Capture the cell that displays the provided text and extract its [x, y] central coordinate. 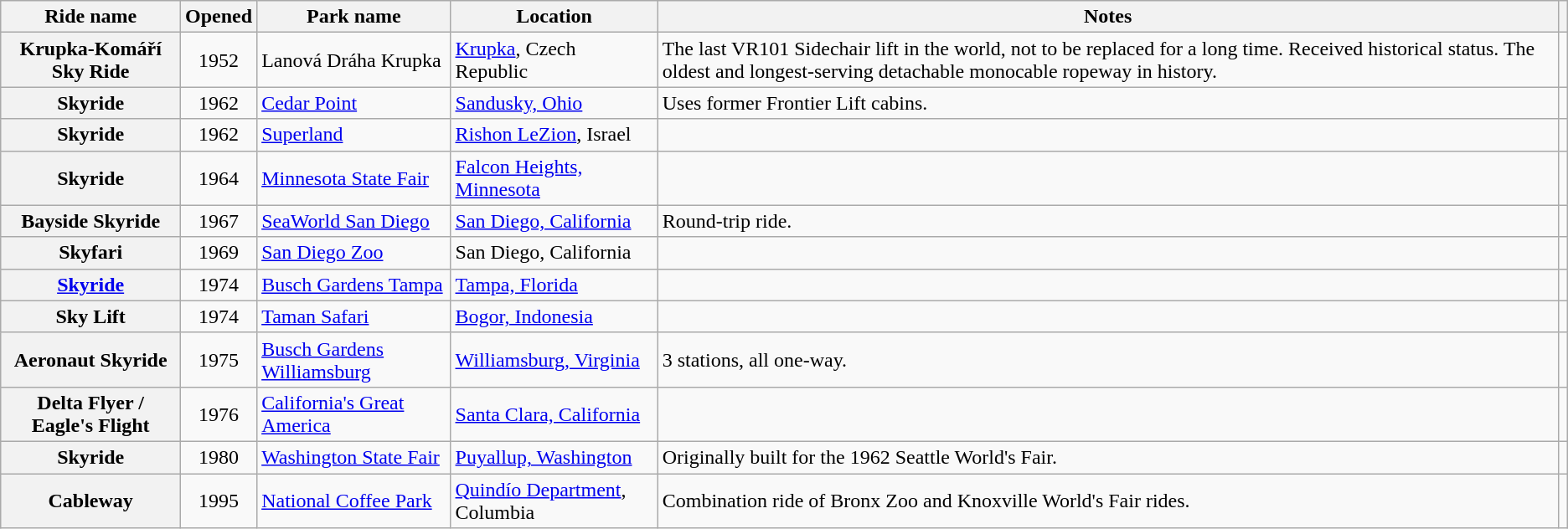
Skyfari [90, 253]
1995 [219, 501]
Cableway [90, 501]
1975 [219, 360]
Aeronaut Skyride [90, 360]
Delta Flyer / Eagle's Flight [90, 413]
San Diego Zoo [353, 253]
Originally built for the 1962 Seattle World's Fair. [1107, 457]
Taman Safari [353, 316]
Krupka, Czech Republic [554, 60]
California's Great America [353, 413]
Opened [219, 17]
1952 [219, 60]
Tampa, Florida [554, 285]
1967 [219, 221]
Sandusky, Ohio [554, 103]
Santa Clara, California [554, 413]
Location [554, 17]
Quindío Department, Columbia [554, 501]
Falcon Heights, Minnesota [554, 177]
Washington State Fair [353, 457]
Bayside Skyride [90, 221]
Superland [353, 135]
Sky Lift [90, 316]
Bogor, Indonesia [554, 316]
Puyallup, Washington [554, 457]
Park name [353, 17]
1969 [219, 253]
1980 [219, 457]
Uses former Frontier Lift cabins. [1107, 103]
Ride name [90, 17]
SeaWorld San Diego [353, 221]
Cedar Point [353, 103]
Notes [1107, 17]
3 stations, all one-way. [1107, 360]
Combination ride of Bronx Zoo and Knoxville World's Fair rides. [1107, 501]
Lanová Dráha Krupka [353, 60]
Busch Gardens Tampa [353, 285]
Minnesota State Fair [353, 177]
Rishon LeZion, Israel [554, 135]
1964 [219, 177]
Round-trip ride. [1107, 221]
Williamsburg, Virginia [554, 360]
Krupka-Komáří Sky Ride [90, 60]
1976 [219, 413]
National Coffee Park [353, 501]
Busch Gardens Williamsburg [353, 360]
